Scan for the cell matching the given text and deliver its (X, Y) coordinate at center. 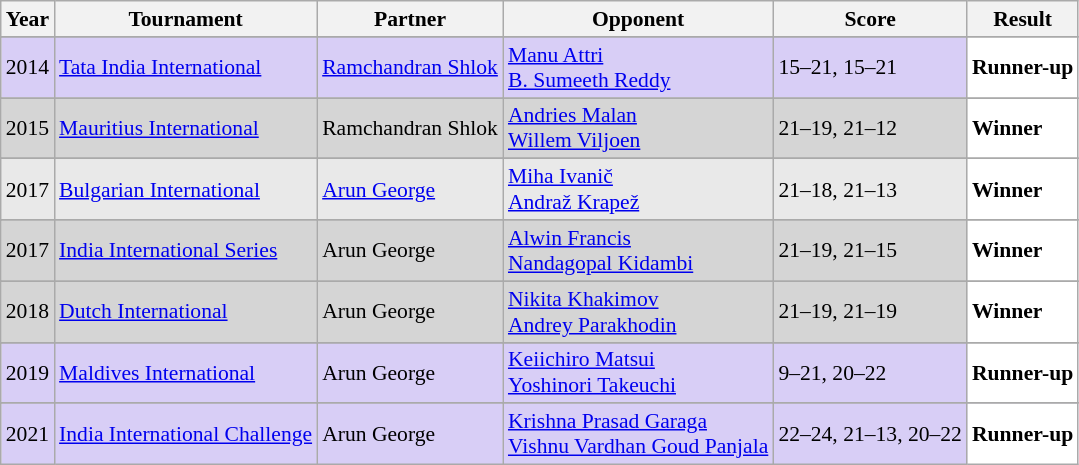
Mauritius International (186, 128)
Result (1022, 19)
Partner (410, 19)
2021 (28, 434)
Miha Ivanič Andraž Krapež (638, 190)
India International Series (186, 250)
Andries Malan Willem Viljoen (638, 128)
Year (28, 19)
21–18, 21–13 (870, 190)
India International Challenge (186, 434)
9–21, 20–22 (870, 372)
15–21, 15–21 (870, 68)
Manu Attri B. Sumeeth Reddy (638, 68)
Tata India International (186, 68)
21–19, 21–12 (870, 128)
2014 (28, 68)
21–19, 21–19 (870, 312)
Score (870, 19)
Keiichiro Matsui Yoshinori Takeuchi (638, 372)
Krishna Prasad Garaga Vishnu Vardhan Goud Panjala (638, 434)
22–24, 21–13, 20–22 (870, 434)
Bulgarian International (186, 190)
Opponent (638, 19)
Dutch International (186, 312)
2019 (28, 372)
Alwin Francis Nandagopal Kidambi (638, 250)
2018 (28, 312)
2015 (28, 128)
21–19, 21–15 (870, 250)
Nikita Khakimov Andrey Parakhodin (638, 312)
Maldives International (186, 372)
Tournament (186, 19)
